Find where the given text appears and provide that cell's center as [x, y] coordinate. 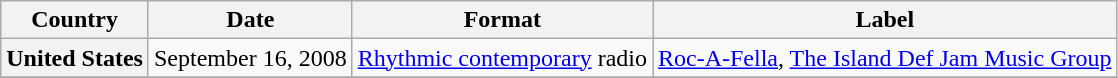
Label [884, 20]
United States [75, 58]
September 16, 2008 [250, 58]
Format [502, 20]
Date [250, 20]
Roc-A-Fella, The Island Def Jam Music Group [884, 58]
Rhythmic contemporary radio [502, 58]
Country [75, 20]
